Find where the given text appears and provide that cell's center as (x, y) coordinate. 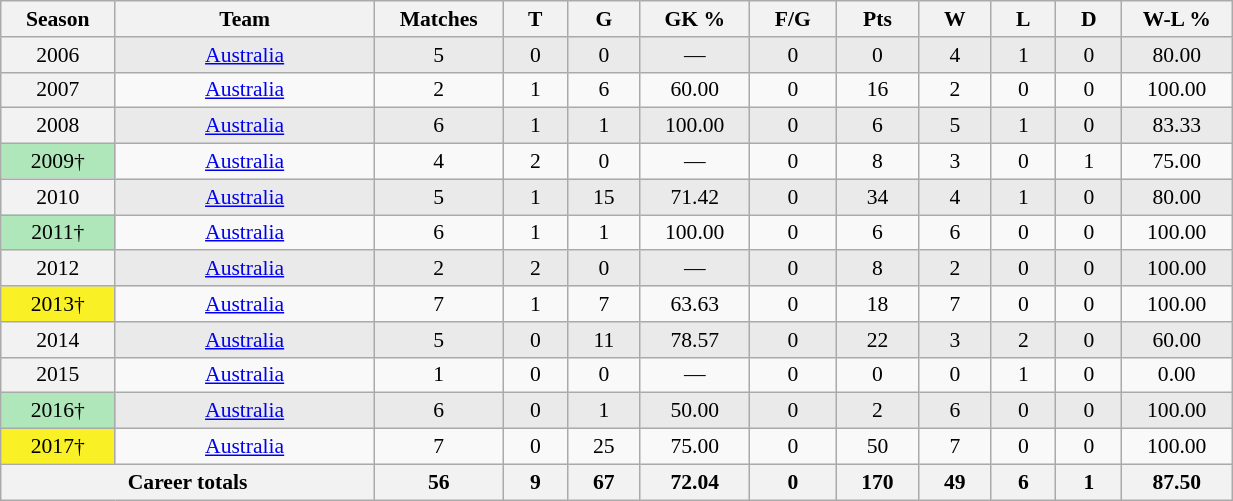
49 (955, 482)
2007 (58, 90)
34 (878, 197)
2011† (58, 233)
2016† (58, 411)
9 (536, 482)
L (1024, 19)
2008 (58, 126)
Career totals (188, 482)
Team (245, 19)
11 (604, 340)
T (536, 19)
G (604, 19)
W-L % (1177, 19)
F/G (793, 19)
Season (58, 19)
50.00 (695, 411)
2009† (58, 162)
83.33 (1177, 126)
2010 (58, 197)
22 (878, 340)
18 (878, 304)
16 (878, 90)
71.42 (695, 197)
170 (878, 482)
0.00 (1177, 375)
D (1089, 19)
72.04 (695, 482)
56 (438, 482)
50 (878, 447)
15 (604, 197)
2017† (58, 447)
63.63 (695, 304)
67 (604, 482)
Matches (438, 19)
2013† (58, 304)
GK % (695, 19)
25 (604, 447)
2012 (58, 269)
Pts (878, 19)
W (955, 19)
2014 (58, 340)
87.50 (1177, 482)
78.57 (695, 340)
2006 (58, 55)
2015 (58, 375)
